For the text-containing cell, return its midpoint in [X, Y] coordinate format. 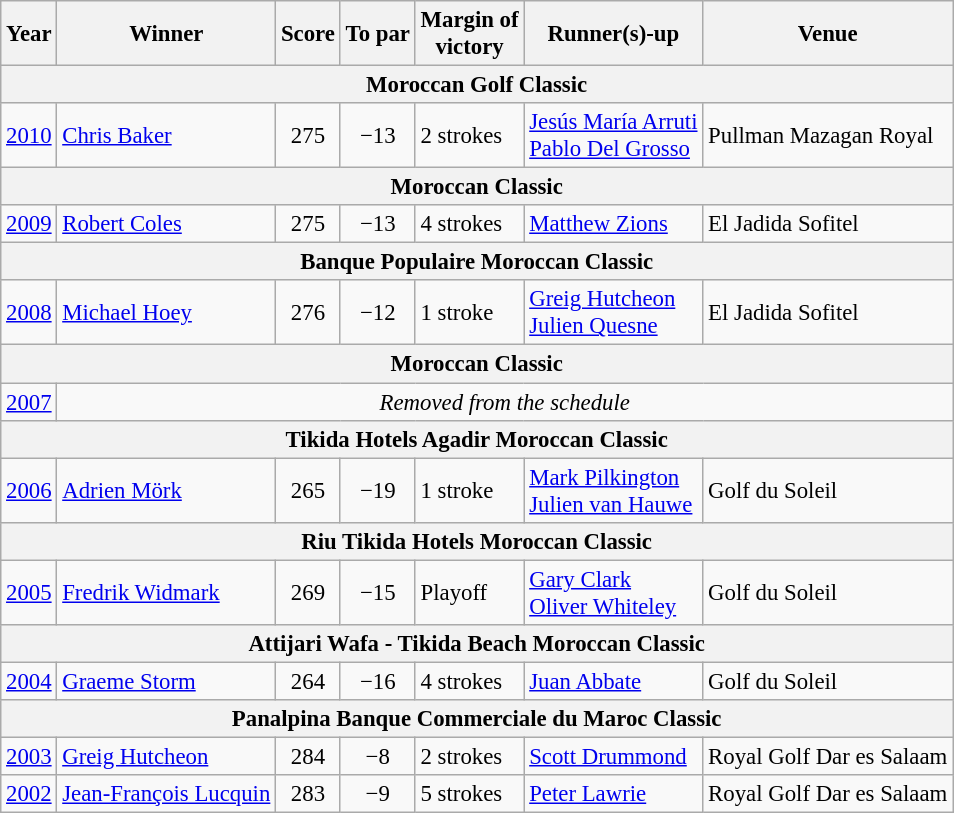
Juan Abbate [614, 681]
−16 [378, 681]
Moroccan Golf Classic [477, 85]
Adrien Mörk [166, 490]
Riu Tikida Hotels Moroccan Classic [477, 541]
−8 [378, 756]
Playoff [470, 592]
2003 [29, 756]
Year [29, 34]
2006 [29, 490]
Banque Populaire Moroccan Classic [477, 262]
Matthew Zions [614, 224]
269 [308, 592]
264 [308, 681]
Margin ofvictory [470, 34]
276 [308, 312]
Venue [828, 34]
Robert Coles [166, 224]
Jesús María Arruti Pablo Del Grosso [614, 136]
Gary Clark Oliver Whiteley [614, 592]
Jean-François Lucquin [166, 794]
Score [308, 34]
2004 [29, 681]
Greig Hutcheon Julien Quesne [614, 312]
Greig Hutcheon [166, 756]
265 [308, 490]
Winner [166, 34]
−9 [378, 794]
2007 [29, 402]
−12 [378, 312]
5 strokes [470, 794]
Runner(s)-up [614, 34]
Chris Baker [166, 136]
Fredrik Widmark [166, 592]
Peter Lawrie [614, 794]
−19 [378, 490]
284 [308, 756]
Tikida Hotels Agadir Moroccan Classic [477, 439]
283 [308, 794]
Mark Pilkington Julien van Hauwe [614, 490]
Panalpina Banque Commerciale du Maroc Classic [477, 719]
Graeme Storm [166, 681]
2010 [29, 136]
To par [378, 34]
Pullman Mazagan Royal [828, 136]
Attijari Wafa - Tikida Beach Moroccan Classic [477, 644]
2005 [29, 592]
Removed from the schedule [505, 402]
Michael Hoey [166, 312]
Scott Drummond [614, 756]
2002 [29, 794]
−15 [378, 592]
2009 [29, 224]
2008 [29, 312]
